Output the [x, y] coordinate of the center of the cell containing the given text.  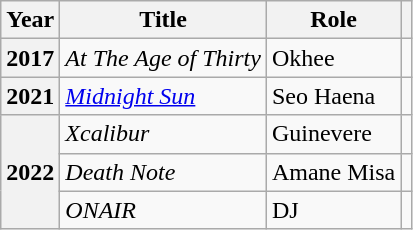
Okhee [333, 58]
2022 [30, 172]
Seo Haena [333, 96]
Death Note [164, 172]
Midnight Sun [164, 96]
At The Age of Thirty [164, 58]
DJ [333, 210]
Guinevere [333, 134]
Role [333, 20]
Xcalibur [164, 134]
2017 [30, 58]
ONAIR [164, 210]
Year [30, 20]
Amane Misa [333, 172]
Title [164, 20]
2021 [30, 96]
